Detect which cell encompasses the target text, then output its (x, y) center coordinate. 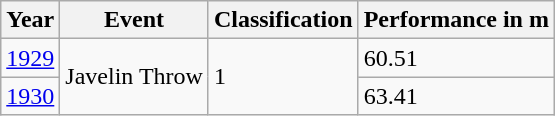
1929 (30, 58)
Classification (283, 20)
Performance in m (456, 20)
1 (283, 77)
Event (134, 20)
63.41 (456, 96)
Year (30, 20)
Javelin Throw (134, 77)
60.51 (456, 58)
1930 (30, 96)
